Return the (x, y) coordinate for the center point of the cell that contains the specified text.  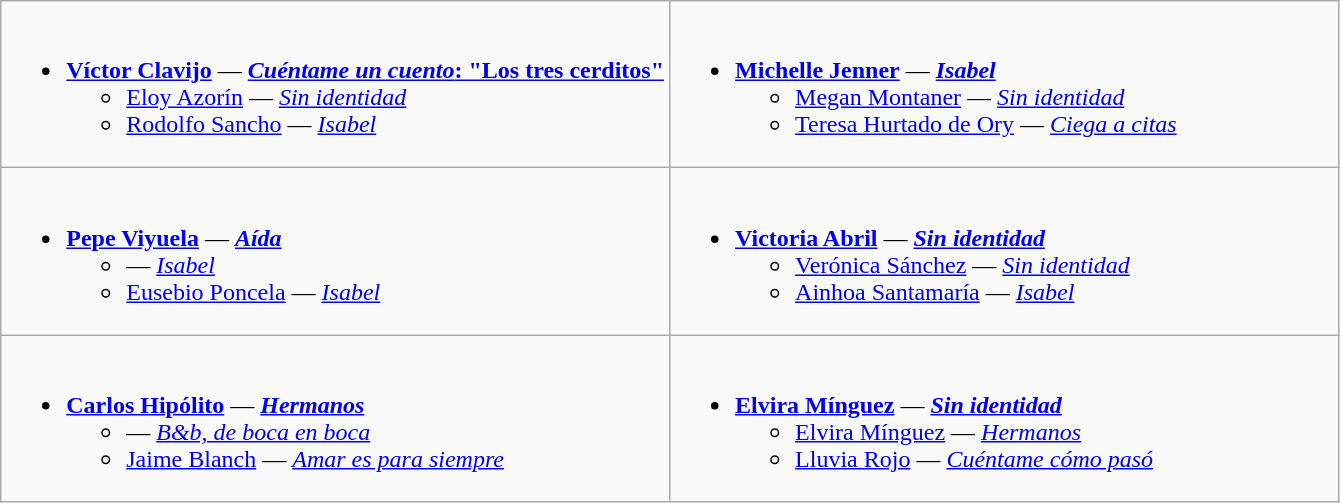
Víctor Clavijo — Cuéntame un cuento: "Los tres cerditos"Eloy Azorín — Sin identidadRodolfo Sancho — Isabel (336, 84)
Carlos Hipólito — Hermanos — B&b, de boca en bocaJaime Blanch — Amar es para siempre (336, 418)
Victoria Abril — Sin identidadVerónica Sánchez — Sin identidadAinhoa Santamaría — Isabel (1004, 252)
Pepe Viyuela — Aída — IsabelEusebio Poncela — Isabel (336, 252)
Michelle Jenner — IsabelMegan Montaner — Sin identidadTeresa Hurtado de Ory — Ciega a citas (1004, 84)
Elvira Mínguez — Sin identidadElvira Mínguez — HermanosLluvia Rojo — Cuéntame cómo pasó (1004, 418)
